Return (x, y) of the center of cell containing provided text 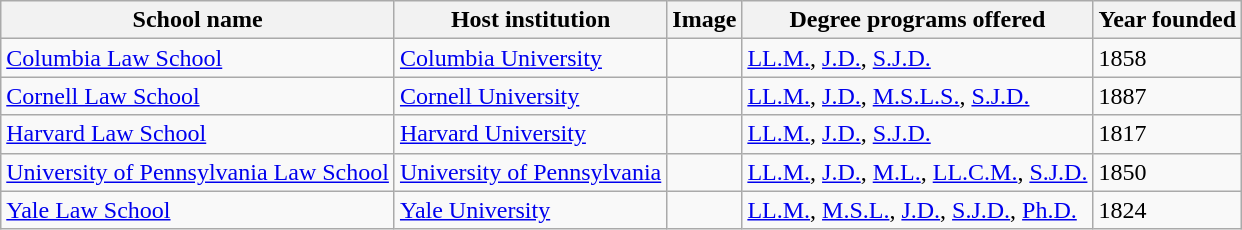
Cornell University (530, 96)
LL.M., J.D., M.S.L.S., S.J.D. (918, 96)
Cornell Law School (198, 96)
Columbia Law School (198, 58)
1858 (1168, 58)
Yale University (530, 210)
1817 (1168, 134)
1887 (1168, 96)
School name (198, 20)
Image (704, 20)
1824 (1168, 210)
Harvard Law School (198, 134)
LL.M., J.D., M.L., LL.C.M., S.J.D. (918, 172)
Host institution (530, 20)
Yale Law School (198, 210)
Columbia University (530, 58)
1850 (1168, 172)
University of Pennsylvania (530, 172)
Degree programs offered (918, 20)
University of Pennsylvania Law School (198, 172)
Year founded (1168, 20)
Harvard University (530, 134)
LL.M., M.S.L., J.D., S.J.D., Ph.D. (918, 210)
